From the cell containing the given text, extract its center point as (x, y) coordinate. 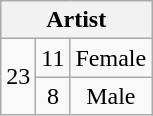
23 (18, 77)
Female (111, 58)
8 (53, 96)
11 (53, 58)
Male (111, 96)
Artist (76, 20)
